Extract the (x, y) coordinate from the center of the cell holding the provided text.  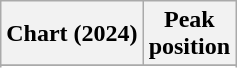
Peakposition (189, 34)
Chart (2024) (72, 34)
